Identify which cell holds the provided text, then report its [X, Y] central coordinate. 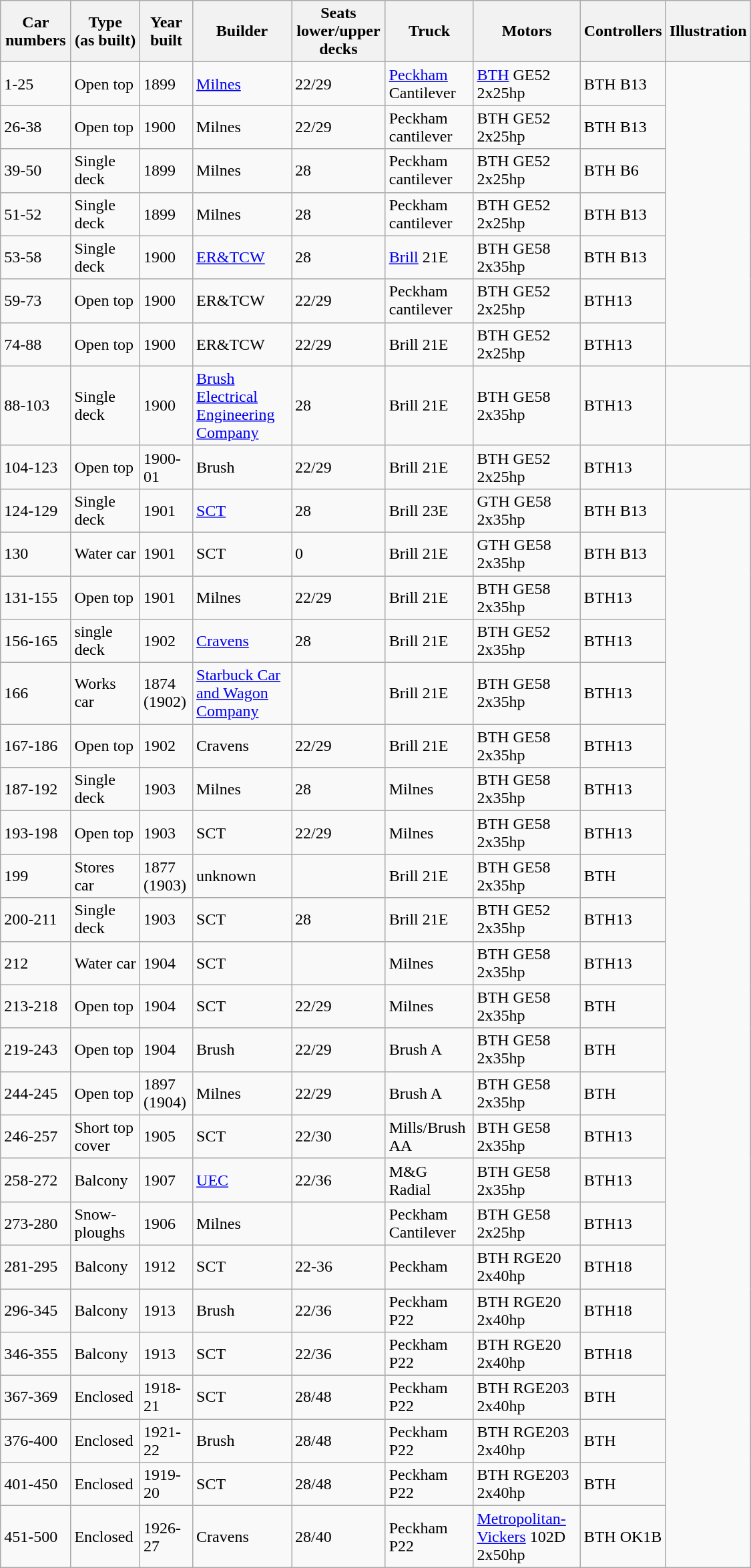
Mills/Brush AA [429, 1136]
M&G Radial [429, 1180]
Stores car [105, 876]
Type(as built) [105, 31]
1918-21 [166, 1398]
376-400 [36, 1441]
281-295 [36, 1267]
Starbuck Car and Wagon Company [242, 694]
Builder [242, 31]
Snow-ploughs [105, 1223]
UEC [242, 1180]
1897 (1904) [166, 1093]
246-257 [36, 1136]
single deck [105, 641]
Peckham [429, 1267]
Seatslower/upper decks [339, 31]
39-50 [36, 171]
Brush Electrical Engineering Company [242, 406]
200-211 [36, 920]
26-38 [36, 127]
Car numbers [36, 31]
1912 [166, 1267]
199 [36, 876]
0 [339, 554]
22-36 [339, 1267]
1926-27 [166, 1537]
Works car [105, 694]
BTH B6 [623, 171]
74-88 [36, 344]
1900-01 [166, 467]
273-280 [36, 1223]
53-58 [36, 258]
401-450 [36, 1485]
104-123 [36, 467]
1921-22 [166, 1441]
Short top cover [105, 1136]
1877 (1903) [166, 876]
1907 [166, 1180]
88-103 [36, 406]
130 [36, 554]
193-198 [36, 833]
244-245 [36, 1093]
258-272 [36, 1180]
451-500 [36, 1537]
212 [36, 963]
Truck [429, 31]
1-25 [36, 84]
124-129 [36, 510]
Metropolitan-Vickers 102D 2x50hp [527, 1537]
1905 [166, 1136]
Illustration [708, 31]
346-355 [36, 1354]
Year built [166, 31]
131-155 [36, 597]
Motors [527, 31]
28/40 [339, 1537]
BTH OK1B [623, 1537]
156-165 [36, 641]
1874 (1902) [166, 694]
unknown [242, 876]
22/30 [339, 1136]
367-369 [36, 1398]
219-243 [36, 1049]
Controllers [623, 31]
213-218 [36, 1007]
51-52 [36, 214]
296-345 [36, 1310]
187-192 [36, 789]
BTH GE58 2x25hp [527, 1223]
1919-20 [166, 1485]
166 [36, 694]
167-186 [36, 746]
1906 [166, 1223]
Brill 23E [429, 510]
59-73 [36, 300]
